Detect which cell encompasses the target text, then output its (X, Y) center coordinate. 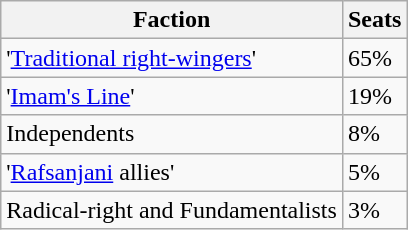
Seats (374, 20)
'Rafsanjani allies' (172, 172)
Independents (172, 134)
'Imam's Line' (172, 96)
'Traditional right-wingers' (172, 58)
19% (374, 96)
Faction (172, 20)
3% (374, 210)
65% (374, 58)
8% (374, 134)
Radical-right and Fundamentalists (172, 210)
5% (374, 172)
